Output the (x, y) coordinate of the center of the cell containing the given text.  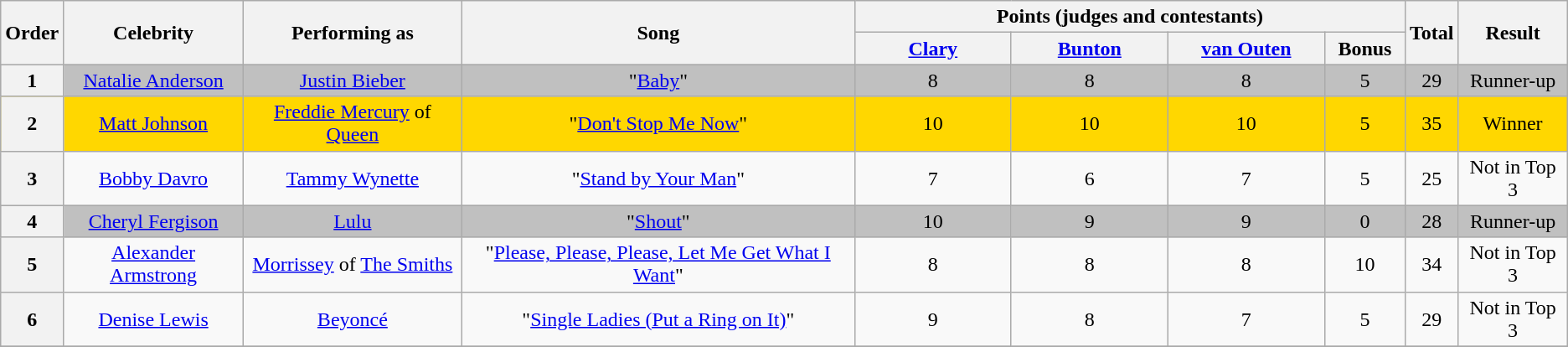
Bonus (1364, 49)
Cheryl Fergison (154, 221)
Song (658, 33)
"Shout" (658, 221)
Result (1513, 33)
34 (1431, 265)
0 (1364, 221)
Justin Bieber (352, 80)
Freddie Mercury of Queen (352, 124)
2 (32, 124)
Performing as (352, 33)
Order (32, 33)
"Stand by Your Man" (658, 178)
Natalie Anderson (154, 80)
Bobby Davro (154, 178)
4 (32, 221)
35 (1431, 124)
Beyoncé (352, 319)
Bunton (1089, 49)
van Outen (1246, 49)
"Don't Stop Me Now" (658, 124)
Lulu (352, 221)
Morrissey of The Smiths (352, 265)
25 (1431, 178)
Alexander Armstrong (154, 265)
Total (1431, 33)
3 (32, 178)
Points (judges and contestants) (1129, 17)
Tammy Wynette (352, 178)
Matt Johnson (154, 124)
"Single Ladies (Put a Ring on It)" (658, 319)
Clary (933, 49)
"Baby" (658, 80)
28 (1431, 221)
Winner (1513, 124)
1 (32, 80)
Denise Lewis (154, 319)
"Please, Please, Please, Let Me Get What I Want" (658, 265)
Celebrity (154, 33)
